Return the [x, y] coordinate for the center point of the cell that contains the specified text.  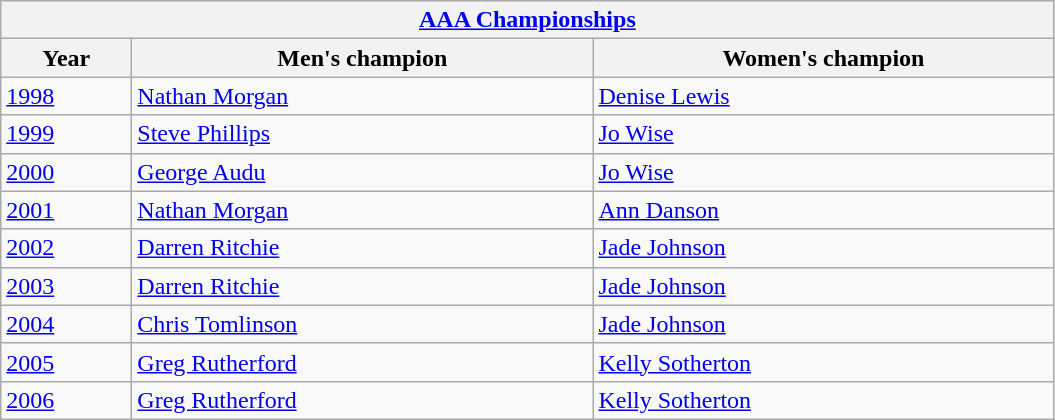
1999 [66, 134]
Women's champion [824, 58]
Denise Lewis [824, 96]
Chris Tomlinson [362, 324]
2003 [66, 286]
2004 [66, 324]
2006 [66, 400]
AAA Championships [528, 20]
2005 [66, 362]
Ann Danson [824, 210]
Men's champion [362, 58]
2000 [66, 172]
Steve Phillips [362, 134]
2002 [66, 248]
2001 [66, 210]
1998 [66, 96]
George Audu [362, 172]
Year [66, 58]
